Capture the cell that displays the provided text and extract its (X, Y) central coordinate. 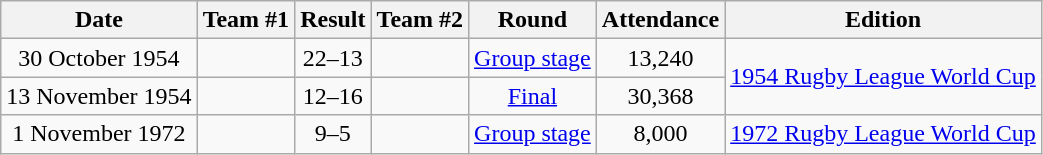
1972 Rugby League World Cup (884, 134)
30,368 (660, 96)
13 November 1954 (99, 96)
13,240 (660, 58)
30 October 1954 (99, 58)
Result (333, 20)
Date (99, 20)
Team #2 (420, 20)
Attendance (660, 20)
Edition (884, 20)
1954 Rugby League World Cup (884, 77)
8,000 (660, 134)
Final (533, 96)
Round (533, 20)
9–5 (333, 134)
12–16 (333, 96)
22–13 (333, 58)
Team #1 (246, 20)
1 November 1972 (99, 134)
